From the cell containing the given text, extract its center point as [X, Y] coordinate. 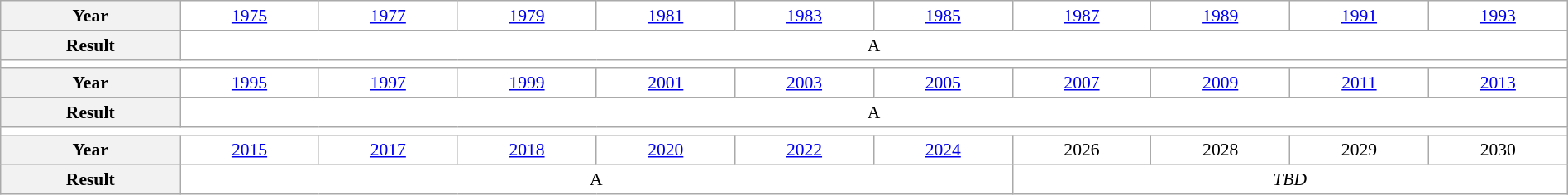
1977 [388, 16]
1985 [943, 16]
1979 [527, 16]
2005 [943, 83]
2028 [1221, 150]
2003 [805, 83]
2029 [1360, 150]
2001 [666, 83]
1983 [805, 16]
2030 [1498, 150]
1999 [527, 83]
2024 [943, 150]
1991 [1360, 16]
1989 [1221, 16]
2015 [250, 150]
1987 [1082, 16]
1995 [250, 83]
2011 [1360, 83]
1993 [1498, 16]
2018 [527, 150]
1981 [666, 16]
1997 [388, 83]
2013 [1498, 83]
1975 [250, 16]
TBD [1290, 180]
2020 [666, 150]
2022 [805, 150]
2026 [1082, 150]
2009 [1221, 83]
2007 [1082, 83]
2017 [388, 150]
